Provide the [X, Y] coordinate of the cell's center where the given text is located.  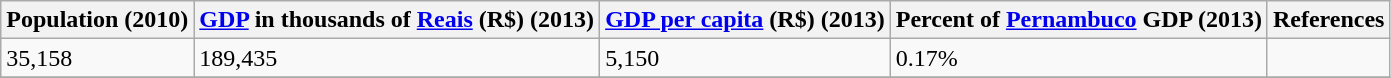
189,435 [397, 58]
35,158 [98, 58]
GDP in thousands of Reais (R$) (2013) [397, 20]
5,150 [746, 58]
Population (2010) [98, 20]
GDP per capita (R$) (2013) [746, 20]
0.17% [1078, 58]
Percent of Pernambuco GDP (2013) [1078, 20]
References [1328, 20]
